Locate the cell with the specified text and output its (x, y) center coordinate. 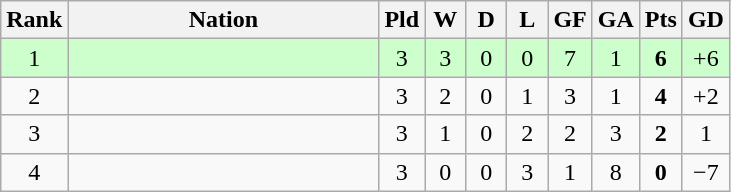
Rank (34, 20)
Pts (660, 20)
6 (660, 58)
Pld (402, 20)
−7 (706, 172)
L (528, 20)
D (486, 20)
+6 (706, 58)
+2 (706, 96)
Nation (224, 20)
GF (570, 20)
8 (616, 172)
GD (706, 20)
GA (616, 20)
7 (570, 58)
W (446, 20)
